Locate the cell with the specified text and output its (x, y) center coordinate. 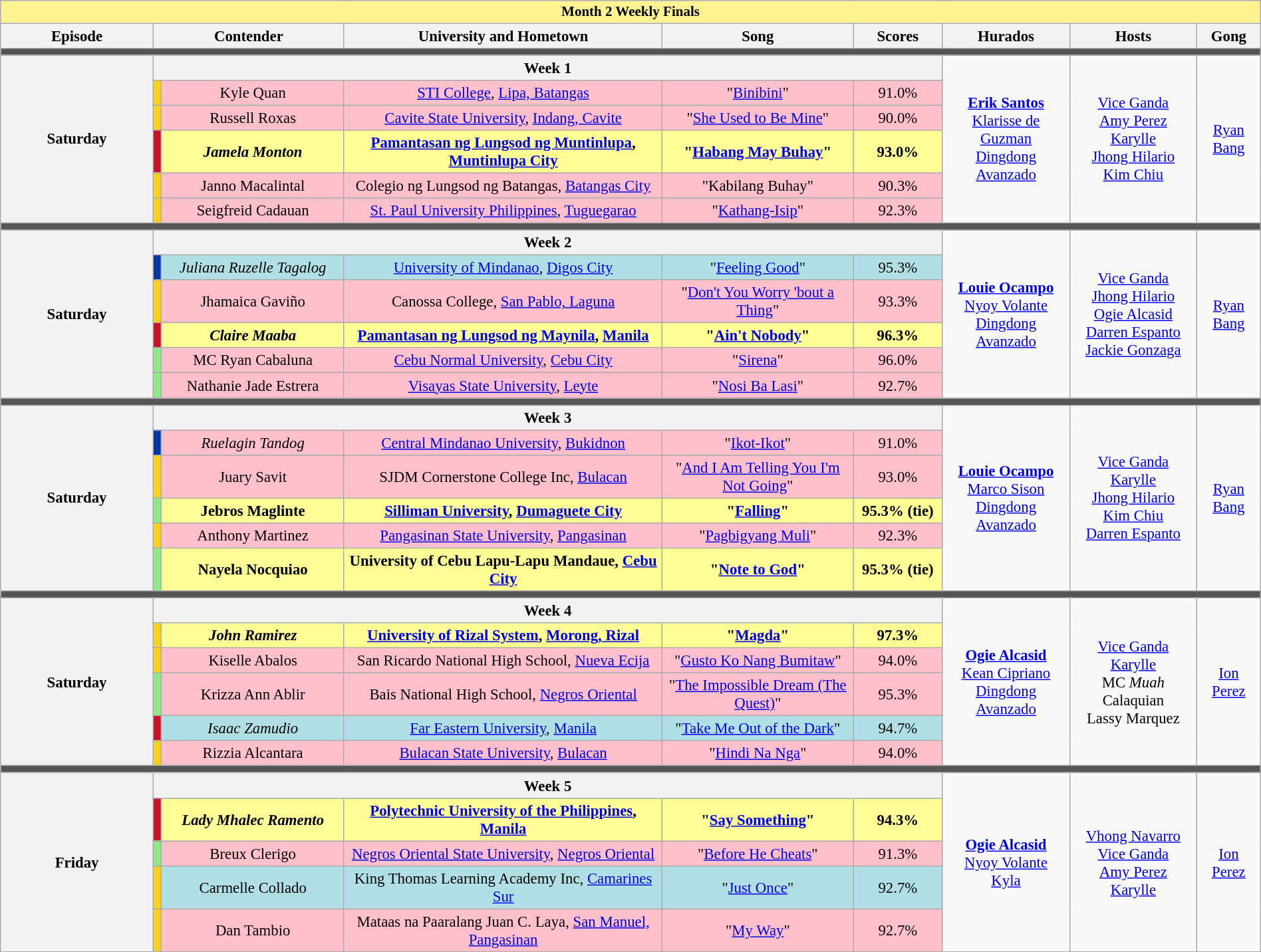
Ruelagin Tandog (253, 443)
Pangasinan State University, Pangasinan (503, 536)
Pamantasan ng Lungsod ng Maynila, Manila (503, 336)
"Kathang-Isip" (758, 211)
Nayela Nocquiao (253, 569)
King Thomas Learning Academy Inc, Camarines Sur (503, 887)
Isaac Zamudio (253, 729)
"Ain't Nobody" (758, 336)
Month 2 Weekly Finals (630, 12)
Vhong NavarroVice GandaAmy PerezKarylle (1133, 863)
Week 2 (547, 243)
"Kabilang Buhay" (758, 185)
Pamantasan ng Lungsod ng Muntinlupa, Muntinlupa City (503, 152)
Hosts (1133, 36)
Vice GandaAmy PerezKarylleJhong HilarioKim Chiu (1133, 140)
Ogie AlcasidNyoy VolanteKyla (1006, 863)
Contender (249, 36)
John Ramirez (253, 636)
Jebros Maglinte (253, 511)
Rizzia Alcantara (253, 753)
Scores (898, 36)
Bais National High School, Negros Oriental (503, 694)
Week 3 (547, 417)
Janno Macalintal (253, 185)
Lady Mhalec Ramento (253, 819)
"The Impossible Dream (The Quest)" (758, 694)
"Falling" (758, 511)
"Say Something" (758, 819)
"Gusto Ko Nang Bumitaw" (758, 661)
STI College, Lipa, Batangas (503, 93)
Carmelle Collado (253, 887)
Week 1 (547, 68)
"Hindi Na Nga" (758, 753)
Week 5 (547, 786)
Canossa College, San Pablo, Laguna (503, 302)
Cebu Normal University, Cebu City (503, 361)
90.3% (898, 185)
96.3% (898, 336)
Louie OcampoMarco SisonDingdong Avanzado (1006, 498)
SJDM Cornerstone College Inc, Bulacan (503, 477)
Claire Maaba (253, 336)
Far Eastern University, Manila (503, 729)
94.7% (898, 729)
91.3% (898, 854)
Central Mindanao University, Bukidnon (503, 443)
Hurados (1006, 36)
San Ricardo National High School, Nueva Ecija (503, 661)
97.3% (898, 636)
University of Mindanao, Digos City (503, 268)
"Ikot-Ikot" (758, 443)
Mataas na Paaralang Juan C. Laya, San Manuel, Pangasinan (503, 931)
Silliman University, Dumaguete City (503, 511)
University and Hometown (503, 36)
Vice GandaKarylleJhong HilarioKim ChiuDarren Espanto (1133, 498)
Friday (77, 863)
Colegio ng Lungsod ng Batangas, Batangas City (503, 185)
"Before He Cheats" (758, 854)
"Feeling Good" (758, 268)
MC Ryan Cabaluna (253, 361)
St. Paul University Philippines, Tuguegarao (503, 211)
Vice GandaKarylleMC Muah CalaquianLassy Marquez (1133, 682)
"Note to God" (758, 569)
90.0% (898, 118)
"Magda" (758, 636)
Breux Clerigo (253, 854)
Week 4 (547, 610)
"Don't You Worry 'bout a Thing" (758, 302)
University of Cebu Lapu-Lapu Mandaue, Cebu City (503, 569)
"Nosi Ba Lasi" (758, 386)
Song (758, 36)
Gong (1229, 36)
Anthony Martinez (253, 536)
96.0% (898, 361)
Bulacan State University, Bulacan (503, 753)
Juary Savit (253, 477)
Visayas State University, Leyte (503, 386)
"Just Once" (758, 887)
Louie OcampoNyoy VolanteDingdong Avanzado (1006, 314)
University of Rizal System, Morong, Rizal (503, 636)
"My Way" (758, 931)
Jhamaica Gaviño (253, 302)
Negros Oriental State University, Negros Oriental (503, 854)
"And I Am Telling You I'm Not Going" (758, 477)
Cavite State University, Indang, Cavite (503, 118)
Kiselle Abalos (253, 661)
Erik SantosKlarisse de GuzmanDingdong Avanzado (1006, 140)
"Take Me Out of the Dark" (758, 729)
93.3% (898, 302)
Krizza Ann Ablir (253, 694)
"Binibini" (758, 93)
"Pagbigyang Muli" (758, 536)
Juliana Ruzelle Tagalog (253, 268)
Kyle Quan (253, 93)
Ogie AlcasidKean CiprianoDingdong Avanzado (1006, 682)
Nathanie Jade Estrera (253, 386)
"Habang May Buhay" (758, 152)
Dan Tambio (253, 931)
Jamela Monton (253, 152)
"She Used to Be Mine" (758, 118)
Episode (77, 36)
Russell Roxas (253, 118)
Vice GandaJhong HilarioOgie AlcasidDarren EspantoJackie Gonzaga (1133, 314)
Seigfreid Cadauan (253, 211)
94.3% (898, 819)
"Sirena" (758, 361)
Polytechnic University of the Philippines, Manila (503, 819)
